From the cell containing the given text, extract its center point as (x, y) coordinate. 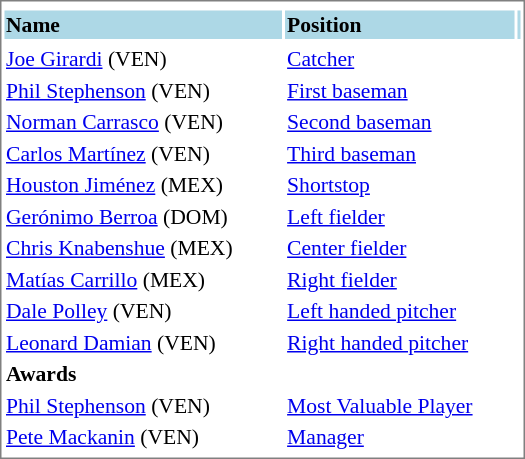
Gerónimo Berroa (DOM) (143, 216)
Catcher (400, 59)
Shortstop (400, 185)
Joe Girardi (VEN) (143, 59)
Name (143, 24)
Center fielder (400, 248)
Awards (143, 374)
Right handed pitcher (400, 342)
Manager (400, 437)
Position (400, 24)
Third baseman (400, 154)
Dale Polley (VEN) (143, 311)
Chris Knabenshue (MEX) (143, 248)
Second baseman (400, 122)
Norman Carrasco (VEN) (143, 122)
Carlos Martínez (VEN) (143, 154)
First baseman (400, 90)
Pete Mackanin (VEN) (143, 437)
Right fielder (400, 280)
Left handed pitcher (400, 311)
Left fielder (400, 216)
Most Valuable Player (400, 406)
Leonard Damian (VEN) (143, 342)
Matías Carrillo (MEX) (143, 280)
Houston Jiménez (MEX) (143, 185)
